Capture the cell that displays the provided text and extract its [x, y] central coordinate. 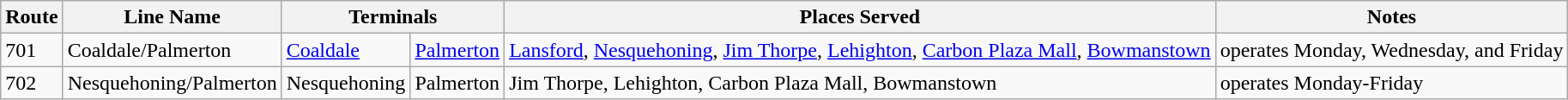
Notes [1392, 17]
operates Monday, Wednesday, and Friday [1392, 50]
Nesquehoning/Palmerton [172, 83]
Line Name [172, 17]
Jim Thorpe, Lehighton, Carbon Plaza Mall, Bowmanstown [860, 83]
701 [32, 50]
Nesquehoning [346, 83]
operates Monday-Friday [1392, 83]
Terminals [393, 17]
Lansford, Nesquehoning, Jim Thorpe, Lehighton, Carbon Plaza Mall, Bowmanstown [860, 50]
Route [32, 17]
702 [32, 83]
Coaldale [346, 50]
Coaldale/Palmerton [172, 50]
Places Served [860, 17]
